Capture the cell that displays the provided text and extract its (x, y) central coordinate. 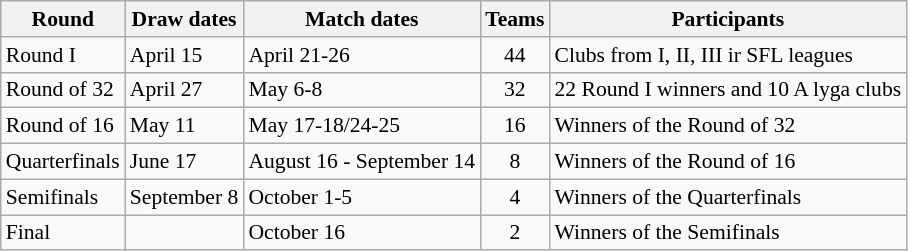
Teams (514, 19)
April 27 (184, 90)
May 6-8 (362, 90)
Winners of the Quarterfinals (728, 197)
Winners of the Semifinals (728, 233)
Winners of the Round of 16 (728, 162)
44 (514, 55)
April 15 (184, 55)
May 11 (184, 126)
October 1-5 (362, 197)
April 21-26 (362, 55)
Semifinals (63, 197)
Final (63, 233)
Round of 16 (63, 126)
Clubs from I, II, III ir SFL leagues (728, 55)
Round I (63, 55)
Match dates (362, 19)
Draw dates (184, 19)
October 16 (362, 233)
Round of 32 (63, 90)
June 17 (184, 162)
8 (514, 162)
2 (514, 233)
September 8 (184, 197)
Quarterfinals (63, 162)
May 17-18/24-25 (362, 126)
32 (514, 90)
22 Round I winners and 10 A lyga clubs (728, 90)
Round (63, 19)
4 (514, 197)
16 (514, 126)
Winners of the Round of 32 (728, 126)
Participants (728, 19)
August 16 - September 14 (362, 162)
